For the text-containing cell, return its midpoint in [X, Y] coordinate format. 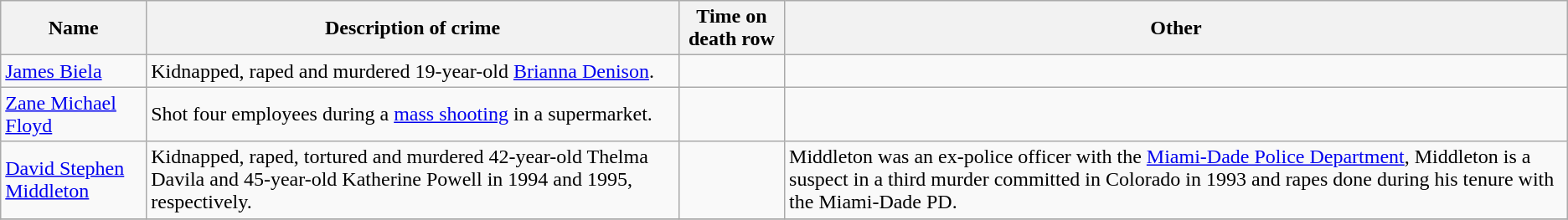
Zane Michael Floyd [74, 114]
Time on death row [731, 28]
James Biela [74, 71]
Name [74, 28]
Other [1176, 28]
Shot four employees during a mass shooting in a supermarket. [413, 114]
David Stephen Middleton [74, 180]
Kidnapped, raped, tortured and murdered 42-year-old Thelma Davila and 45-year-old Katherine Powell in 1994 and 1995, respectively. [413, 180]
Description of crime [413, 28]
Kidnapped, raped and murdered 19-year-old Brianna Denison. [413, 71]
